Locate the cell with the specified text and output its [X, Y] center coordinate. 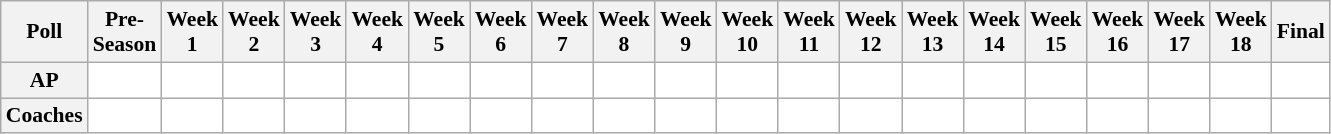
Final [1301, 32]
Week15 [1056, 32]
Week4 [377, 32]
Week12 [871, 32]
Coaches [44, 116]
Week3 [316, 32]
AP [44, 80]
Week1 [192, 32]
Week11 [809, 32]
Poll [44, 32]
Pre-Season [125, 32]
Week8 [624, 32]
Week9 [686, 32]
Week7 [562, 32]
Week17 [1179, 32]
Week13 [933, 32]
Week10 [748, 32]
Week6 [501, 32]
Week18 [1241, 32]
Week2 [254, 32]
Week14 [994, 32]
Week5 [439, 32]
Week16 [1118, 32]
